Determine the [X, Y] coordinate at the center of the cell enclosing the given text.  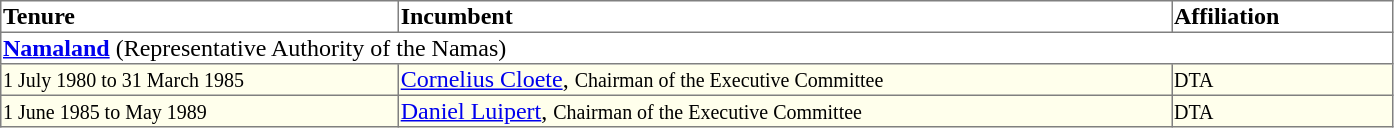
Affiliation [1282, 17]
Daniel Luipert, Chairman of the Executive Committee [784, 111]
1 June 1985 to May 1989 [200, 111]
Tenure [200, 17]
Incumbent [784, 17]
Cornelius Cloete, Chairman of the Executive Committee [784, 80]
Namaland (Representative Authority of the Namas) [697, 48]
1 July 1980 to 31 March 1985 [200, 80]
